Return [x, y] of the center of cell containing provided text 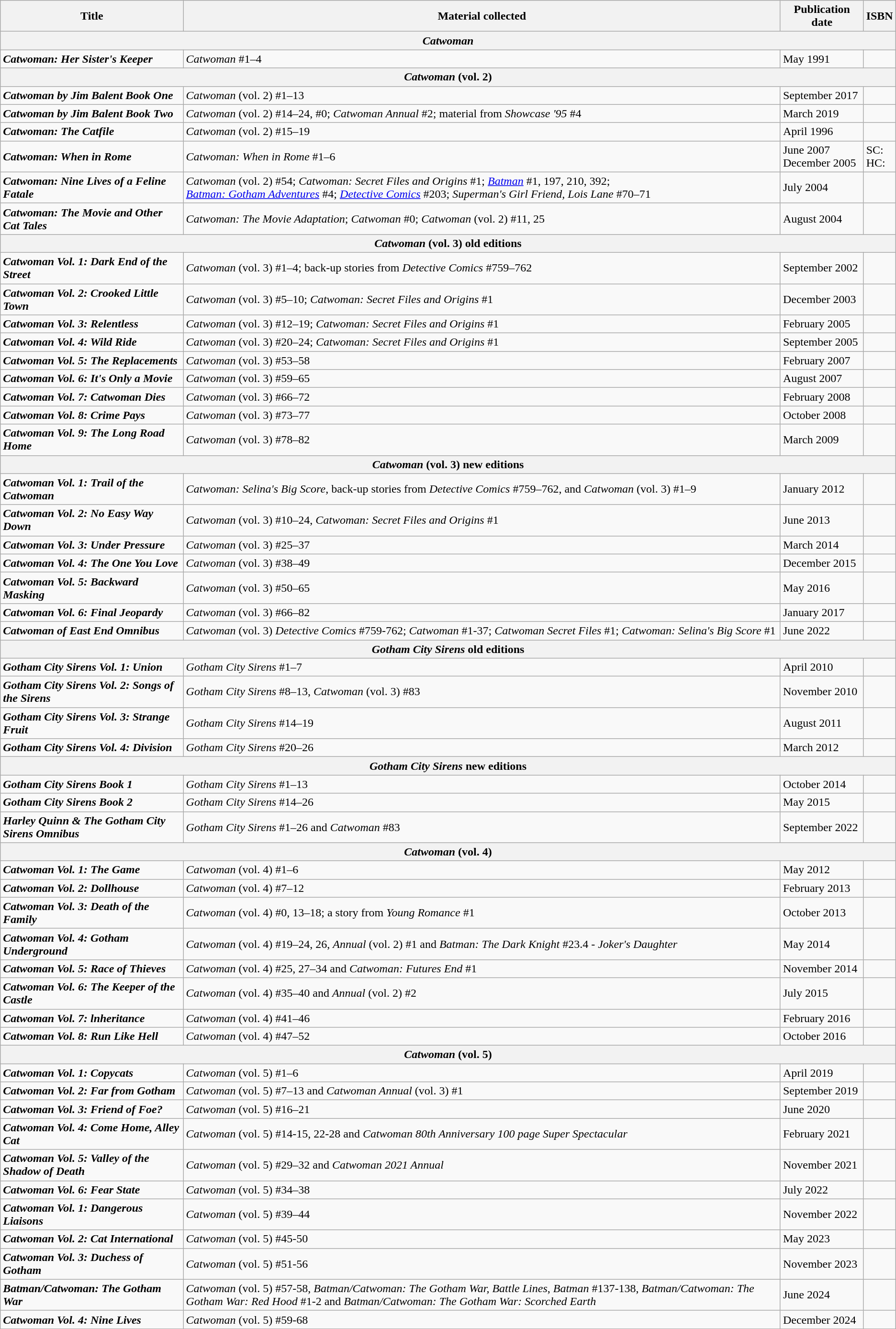
April 2019 [822, 1073]
December 2015 [822, 563]
Catwoman Vol. 8: Crime Pays [92, 415]
May 2016 [822, 588]
February 2008 [822, 397]
Catwoman (vol. 3) #66–72 [482, 397]
Gotham City Sirens #14–26 [482, 802]
Catwoman (vol. 4) #35–40 and Annual (vol. 2) #2 [482, 993]
October 2013 [822, 912]
Catwoman Vol. 4: Wild Ride [92, 342]
Catwoman (vol. 2) #14–24, #0; Catwoman Annual #2; material from Showcase '95 #4 [482, 113]
Gotham City Sirens Vol. 1: Union [92, 667]
Catwoman (vol. 3) #5–10; Catwoman: Secret Files and Origins #1 [482, 299]
SC: HC: [880, 156]
September 2022 [822, 827]
Gotham City Sirens #20–26 [482, 748]
Catwoman Vol. 1: Dark End of the Street [92, 268]
Catwoman Vol. 6: The Keeper of the Castle [92, 993]
Gotham City Sirens Book 1 [92, 784]
July 2015 [822, 993]
Catwoman (vol. 5) #39–44 [482, 1214]
November 2023 [822, 1264]
Gotham City Sirens Vol. 4: Division [92, 748]
June 2013 [822, 520]
Title [92, 16]
Catwoman Vol. 5: Valley of the Shadow of Death [92, 1165]
Catwoman (vol. 4) [448, 852]
Gotham City Sirens Vol. 3: Strange Fruit [92, 723]
Catwoman Vol. 2: Far from Gotham [92, 1091]
Catwoman by Jim Balent Book One [92, 95]
January 2017 [822, 612]
June 2022 [822, 631]
Catwoman (vol. 2) [448, 77]
September 2005 [822, 342]
Catwoman (vol. 5) #29–32 and Catwoman 2021 Annual [482, 1165]
May 2012 [822, 870]
Catwoman (vol. 3) #12–19; Catwoman: Secret Files and Origins #1 [482, 324]
Catwoman (vol. 3) new editions [448, 464]
Catwoman (vol. 5) #7–13 and Catwoman Annual (vol. 3) #1 [482, 1091]
Catwoman Vol. 2: Dollhouse [92, 888]
Catwoman Vol. 8: Run Like Hell [92, 1036]
February 2016 [822, 1018]
March 2019 [822, 113]
Catwoman (vol. 3) Detective Comics #759-762; Catwoman #1-37; Catwoman Secret Files #1; Catwoman: Selina's Big Score #1 [482, 631]
October 2014 [822, 784]
June 2020 [822, 1109]
ISBN [880, 16]
December 2003 [822, 299]
Catwoman (vol. 3) #25–37 [482, 545]
Catwoman Vol. 3: Relentless [92, 324]
Catwoman (vol. 3) #78–82 [482, 439]
Catwoman Vol. 2: Cat International [92, 1239]
July 2022 [822, 1190]
October 2016 [822, 1036]
Catwoman (vol. 2) #15–19 [482, 132]
March 2012 [822, 748]
Catwoman Vol. 5: Backward Masking [92, 588]
Catwoman (vol. 4) #1–6 [482, 870]
Catwoman Vol. 3: Friend of Foe? [92, 1109]
Catwoman (vol. 5) #45-50 [482, 1239]
Gotham City Sirens old editions [448, 649]
Gotham City Sirens #1–26 and Catwoman #83 [482, 827]
Catwoman (vol. 3) #73–77 [482, 415]
Catwoman Vol. 3: Death of the Family [92, 912]
Catwoman Vol. 6: It's Only a Movie [92, 379]
Catwoman (vol. 5) #51-56 [482, 1264]
Catwoman (vol. 3) #38–49 [482, 563]
Harley Quinn & The Gotham City Sirens Omnibus [92, 827]
Catwoman Vol. 7: lnheritance [92, 1018]
September 2019 [822, 1091]
April 1996 [822, 132]
Catwoman (vol. 3) #50–65 [482, 588]
September 2017 [822, 95]
Gotham City Sirens #1–7 [482, 667]
November 2022 [822, 1214]
Catwoman Vol. 5: Race of Thieves [92, 969]
Catwoman (vol. 2) #1–13 [482, 95]
Catwoman Vol. 6: Final Jeopardy [92, 612]
Catwoman (vol. 3) #20–24; Catwoman: Secret Files and Origins #1 [482, 342]
Catwoman (vol. 3) #10–24, Catwoman: Secret Files and Origins #1 [482, 520]
Catwoman Vol. 1: Dangerous Liaisons [92, 1214]
May 2023 [822, 1239]
Catwoman (vol. 3) #53–58 [482, 360]
Gotham City Sirens #1–13 [482, 784]
October 2008 [822, 415]
July 2004 [822, 188]
Catwoman (vol. 3) old editions [448, 243]
May 2015 [822, 802]
May 2014 [822, 944]
Material collected [482, 16]
Catwoman: The Movie Adaptation; Catwoman #0; Catwoman (vol. 2) #11, 25 [482, 218]
June 2024 [822, 1295]
Gotham City Sirens Book 2 [92, 802]
Catwoman (vol. 5) [448, 1055]
Catwoman #1–4 [482, 59]
Gotham City Sirens new editions [448, 766]
Catwoman (vol. 4) #7–12 [482, 888]
Catwoman Vol. 7: Catwoman Dies [92, 397]
Batman/Catwoman: The Gotham War [92, 1295]
Catwoman by Jim Balent Book Two [92, 113]
May 1991 [822, 59]
February 2005 [822, 324]
November 2010 [822, 692]
Catwoman Vol. 1: The Game [92, 870]
Catwoman (vol. 4) #41–46 [482, 1018]
Catwoman (vol. 5) #59-68 [482, 1319]
Catwoman Vol. 9: The Long Road Home [92, 439]
March 2014 [822, 545]
Catwoman Vol. 1: Trail of the Catwoman [92, 489]
Catwoman: Selina's Big Score, back-up stories from Detective Comics #759–762, and Catwoman (vol. 3) #1–9 [482, 489]
February 2007 [822, 360]
November 2021 [822, 1165]
Catwoman Vol. 4: Come Home, Alley Cat [92, 1134]
Catwoman Vol. 4: Nine Lives [92, 1319]
Catwoman (vol. 5) #14-15, 22-28 and Catwoman 80th Anniversary 100 page Super Spectacular [482, 1134]
Publication date [822, 16]
Catwoman Vol. 2: Crooked Little Town [92, 299]
Gotham City Sirens #8–13, Catwoman (vol. 3) #83 [482, 692]
Catwoman Vol. 5: The Replacements [92, 360]
Catwoman: When in Rome [92, 156]
Catwoman: The Movie and Other Cat Tales [92, 218]
Catwoman: When in Rome #1–6 [482, 156]
Catwoman Vol. 4: The One You Love [92, 563]
Catwoman: Nine Lives of a Feline Fatale [92, 188]
February 2021 [822, 1134]
August 2007 [822, 379]
March 2009 [822, 439]
Catwoman (vol. 5) #1–6 [482, 1073]
Gotham City Sirens Vol. 2: Songs of the Sirens [92, 692]
December 2024 [822, 1319]
Gotham City Sirens #14–19 [482, 723]
November 2014 [822, 969]
Catwoman Vol. 3: Under Pressure [92, 545]
Catwoman Vol. 4: Gotham Underground [92, 944]
August 2004 [822, 218]
Catwoman Vol. 2: No Easy Way Down [92, 520]
April 2010 [822, 667]
September 2002 [822, 268]
February 2013 [822, 888]
Catwoman of East End Omnibus [92, 631]
January 2012 [822, 489]
Catwoman (vol. 3) #66–82 [482, 612]
Catwoman (vol. 4) #19–24, 26, Annual (vol. 2) #1 and Batman: The Dark Knight #23.4 - Joker's Daughter [482, 944]
Catwoman: Her Sister's Keeper [92, 59]
Catwoman Vol. 1: Copycats [92, 1073]
Catwoman (vol. 3) #59–65 [482, 379]
Catwoman (vol. 4) #0, 13–18; a story from Young Romance #1 [482, 912]
Catwoman (vol. 5) #16–21 [482, 1109]
Catwoman (vol. 4) #47–52 [482, 1036]
Catwoman [448, 41]
Catwoman (vol. 5) #34–38 [482, 1190]
Catwoman (vol. 3) #1–4; back-up stories from Detective Comics #759–762 [482, 268]
August 2011 [822, 723]
Catwoman Vol. 3: Duchess of Gotham [92, 1264]
Catwoman (vol. 4) #25, 27–34 and Catwoman: Futures End #1 [482, 969]
Catwoman Vol. 6: Fear State [92, 1190]
Catwoman: The Catfile [92, 132]
June 2007December 2005 [822, 156]
